Scan for the cell matching the given text and deliver its (x, y) coordinate at center. 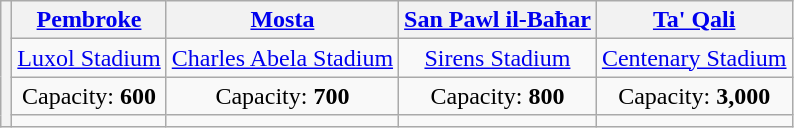
Ta' Qali (694, 20)
San Pawl il-Baħar (498, 20)
Capacity: 800 (498, 96)
Charles Abela Stadium (282, 58)
Capacity: 700 (282, 96)
Centenary Stadium (694, 58)
Sirens Stadium (498, 58)
Capacity: 3,000 (694, 96)
Mosta (282, 20)
Luxol Stadium (89, 58)
Pembroke (89, 20)
Capacity: 600 (89, 96)
